Find where the given text appears and provide that cell's center as (x, y) coordinate. 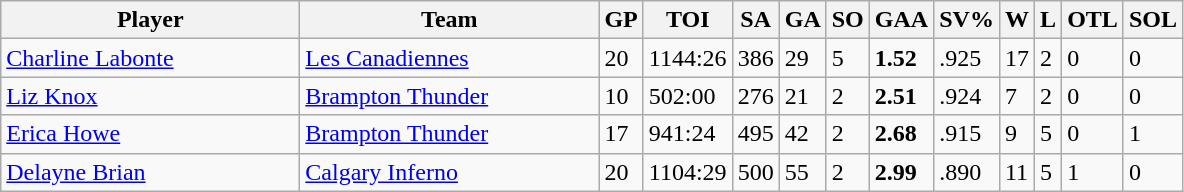
SV% (967, 20)
Team (450, 20)
29 (802, 58)
2.68 (901, 134)
502:00 (688, 96)
GA (802, 20)
386 (756, 58)
.924 (967, 96)
GAA (901, 20)
495 (756, 134)
Les Canadiennes (450, 58)
1144:26 (688, 58)
.890 (967, 172)
55 (802, 172)
941:24 (688, 134)
W (1016, 20)
GP (621, 20)
2.99 (901, 172)
SOL (1152, 20)
.925 (967, 58)
42 (802, 134)
9 (1016, 134)
Calgary Inferno (450, 172)
Liz Knox (150, 96)
.915 (967, 134)
21 (802, 96)
Delayne Brian (150, 172)
1104:29 (688, 172)
1.52 (901, 58)
276 (756, 96)
L (1048, 20)
Player (150, 20)
TOI (688, 20)
SO (848, 20)
10 (621, 96)
OTL (1093, 20)
Erica Howe (150, 134)
11 (1016, 172)
Charline Labonte (150, 58)
7 (1016, 96)
SA (756, 20)
2.51 (901, 96)
500 (756, 172)
